Provide the (x, y) coordinate of the cell's center where the given text is located.  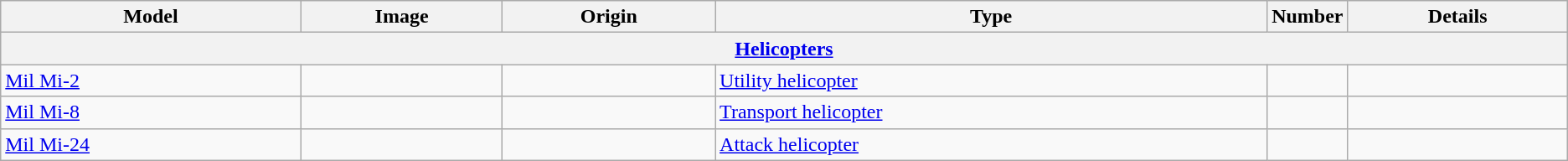
Model (151, 17)
Mil Mi-2 (151, 80)
Helicopters (784, 49)
Mil Mi-24 (151, 144)
Mil Mi-8 (151, 112)
Transport helicopter (992, 112)
Attack helicopter (992, 144)
Utility helicopter (992, 80)
Origin (609, 17)
Details (1457, 17)
Type (992, 17)
Number (1308, 17)
Image (402, 17)
